Pinpoint the cell where the given text exists, returning its [x, y] midpoint coordinate. 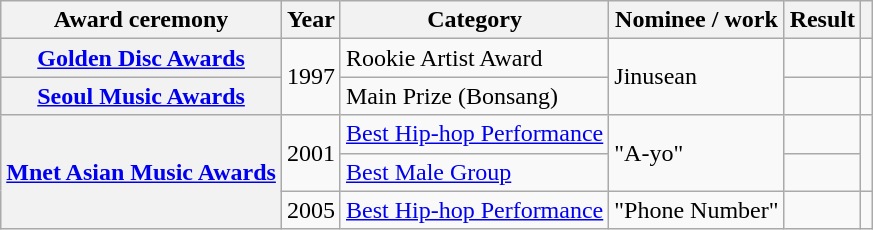
Main Prize (Bonsang) [474, 96]
Year [310, 20]
2001 [310, 153]
Seoul Music Awards [142, 96]
"A-yo" [696, 153]
Rookie Artist Award [474, 58]
Award ceremony [142, 20]
Nominee / work [696, 20]
"Phone Number" [696, 210]
Best Male Group [474, 172]
1997 [310, 77]
Mnet Asian Music Awards [142, 172]
Jinusean [696, 77]
Result [822, 20]
Category [474, 20]
Golden Disc Awards [142, 58]
2005 [310, 210]
